Find where the given text appears and provide that cell's center as (x, y) coordinate. 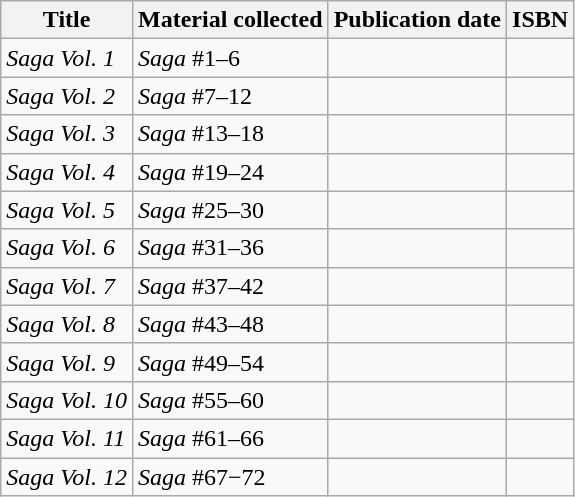
Saga Vol. 4 (67, 172)
Saga #25–30 (230, 210)
Saga Vol. 10 (67, 400)
Saga Vol. 6 (67, 248)
Title (67, 20)
Saga Vol. 3 (67, 134)
Saga Vol. 2 (67, 96)
Saga #37–42 (230, 286)
Saga #31–36 (230, 248)
Saga Vol. 7 (67, 286)
Saga #67−72 (230, 477)
Material collected (230, 20)
Saga #19–24 (230, 172)
Saga #55–60 (230, 400)
Saga #43–48 (230, 324)
Publication date (417, 20)
Saga #13–18 (230, 134)
Saga #49–54 (230, 362)
Saga Vol. 11 (67, 438)
Saga #7–12 (230, 96)
Saga #61–66 (230, 438)
Saga Vol. 8 (67, 324)
Saga #1–6 (230, 58)
Saga Vol. 5 (67, 210)
Saga Vol. 12 (67, 477)
ISBN (540, 20)
Saga Vol. 9 (67, 362)
Saga Vol. 1 (67, 58)
